Return (X, Y) of the center of cell containing provided text 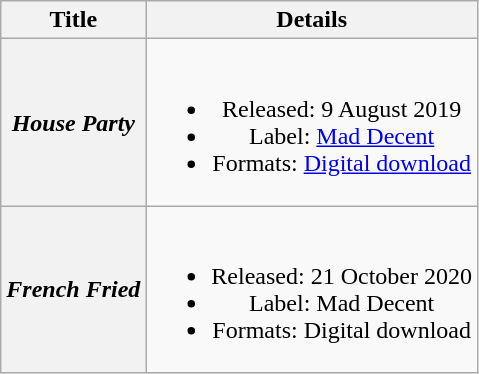
Details (312, 20)
Released: 9 August 2019Label: Mad DecentFormats: Digital download (312, 122)
Released: 21 October 2020Label: Mad DecentFormats: Digital download (312, 290)
French Fried (74, 290)
House Party (74, 122)
Title (74, 20)
